Scan for the cell matching the given text and deliver its [x, y] coordinate at center. 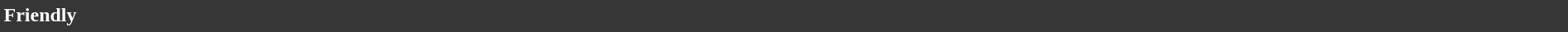
Friendly [784, 15]
